Identify which cell holds the provided text, then report its [x, y] central coordinate. 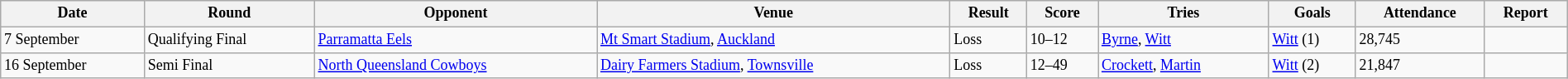
Qualifying Final [229, 40]
16 September [73, 65]
7 September [73, 40]
Score [1062, 13]
10–12 [1062, 40]
Witt (2) [1312, 65]
North Queensland Cowboys [455, 65]
Opponent [455, 13]
Byrne, Witt [1184, 40]
Goals [1312, 13]
Round [229, 13]
Crockett, Martin [1184, 65]
12–49 [1062, 65]
21,847 [1419, 65]
Report [1525, 13]
Result [989, 13]
Parramatta Eels [455, 40]
Mt Smart Stadium, Auckland [774, 40]
Tries [1184, 13]
Dairy Farmers Stadium, Townsville [774, 65]
Attendance [1419, 13]
Venue [774, 13]
28,745 [1419, 40]
Date [73, 13]
Witt (1) [1312, 40]
Semi Final [229, 65]
